Output the [x, y] coordinate of the center of the cell containing the given text.  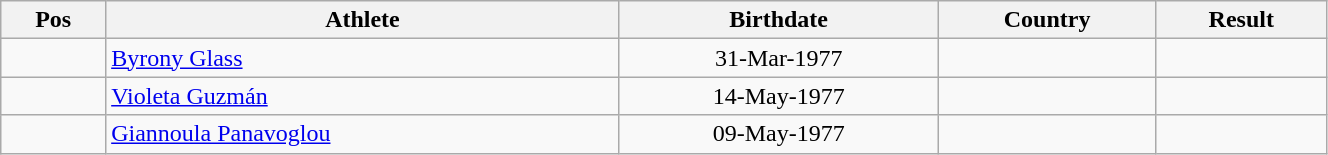
Country [1047, 20]
Byrony Glass [363, 58]
31-Mar-1977 [778, 58]
14-May-1977 [778, 96]
Violeta Guzmán [363, 96]
Giannoula Panavoglou [363, 134]
09-May-1977 [778, 134]
Pos [54, 20]
Result [1241, 20]
Athlete [363, 20]
Birthdate [778, 20]
